Output the (x, y) coordinate of the center of the cell containing the given text.  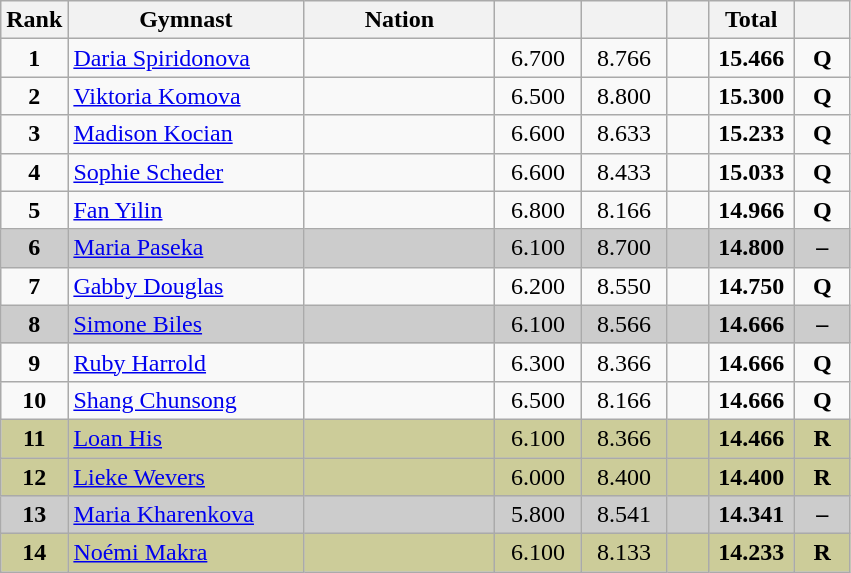
14.233 (751, 553)
Gymnast (186, 20)
8.400 (624, 477)
Daria Spiridonova (186, 58)
14.341 (751, 515)
8.800 (624, 96)
Lieke Wevers (186, 477)
8.541 (624, 515)
6.700 (538, 58)
2 (34, 96)
Loan His (186, 438)
14.466 (751, 438)
Rank (34, 20)
1 (34, 58)
12 (34, 477)
Shang Chunsong (186, 400)
Madison Kocian (186, 134)
Noémi Makra (186, 553)
5 (34, 210)
14.750 (751, 286)
7 (34, 286)
15.466 (751, 58)
Viktoria Komova (186, 96)
Simone Biles (186, 324)
14.400 (751, 477)
Total (751, 20)
Maria Paseka (186, 248)
14 (34, 553)
15.233 (751, 134)
Nation (400, 20)
14.966 (751, 210)
4 (34, 172)
8.766 (624, 58)
Ruby Harrold (186, 362)
3 (34, 134)
6.000 (538, 477)
15.300 (751, 96)
8.550 (624, 286)
8.133 (624, 553)
8 (34, 324)
8.700 (624, 248)
15.033 (751, 172)
Maria Kharenkova (186, 515)
Gabby Douglas (186, 286)
6.300 (538, 362)
13 (34, 515)
10 (34, 400)
11 (34, 438)
8.566 (624, 324)
Fan Yilin (186, 210)
14.800 (751, 248)
8.433 (624, 172)
9 (34, 362)
6.800 (538, 210)
8.633 (624, 134)
5.800 (538, 515)
6 (34, 248)
Sophie Scheder (186, 172)
6.200 (538, 286)
